Provide the [X, Y] coordinate of the cell's center where the given text is located.  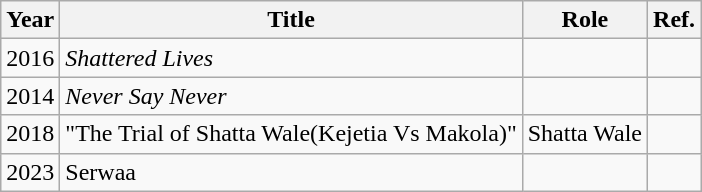
Never Say Never [291, 96]
Title [291, 20]
"The Trial of Shatta Wale(Kejetia Vs Makola)" [291, 134]
Serwaa [291, 172]
2018 [30, 134]
Shatta Wale [584, 134]
Role [584, 20]
2023 [30, 172]
Ref. [674, 20]
2014 [30, 96]
2016 [30, 58]
Shattered Lives [291, 58]
Year [30, 20]
